Return the [x, y] coordinate for the center point of the cell that contains the specified text.  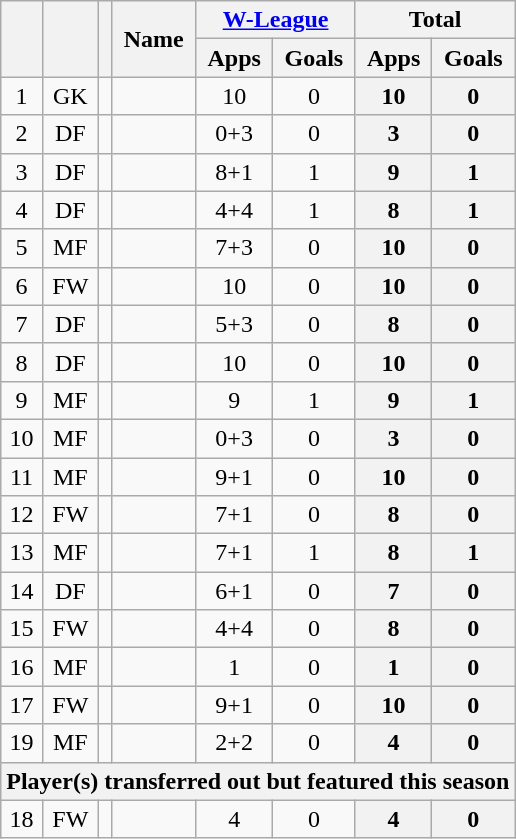
5+3 [234, 324]
6+1 [234, 591]
18 [22, 819]
GK [70, 96]
Name [153, 39]
Total [435, 20]
6 [22, 286]
2 [22, 134]
16 [22, 667]
15 [22, 629]
17 [22, 705]
19 [22, 743]
2+2 [234, 743]
8+1 [234, 172]
5 [22, 248]
14 [22, 591]
12 [22, 515]
11 [22, 477]
7+3 [234, 248]
Player(s) transferred out but featured this season [258, 781]
W-League [276, 20]
13 [22, 553]
